Capture the cell that displays the provided text and extract its [x, y] central coordinate. 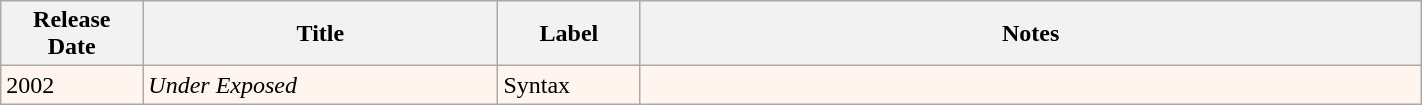
Syntax [569, 85]
Notes [1030, 34]
Label [569, 34]
Under Exposed [320, 85]
Title [320, 34]
2002 [72, 85]
Release Date [72, 34]
